Find where the given text appears and provide that cell's center as [x, y] coordinate. 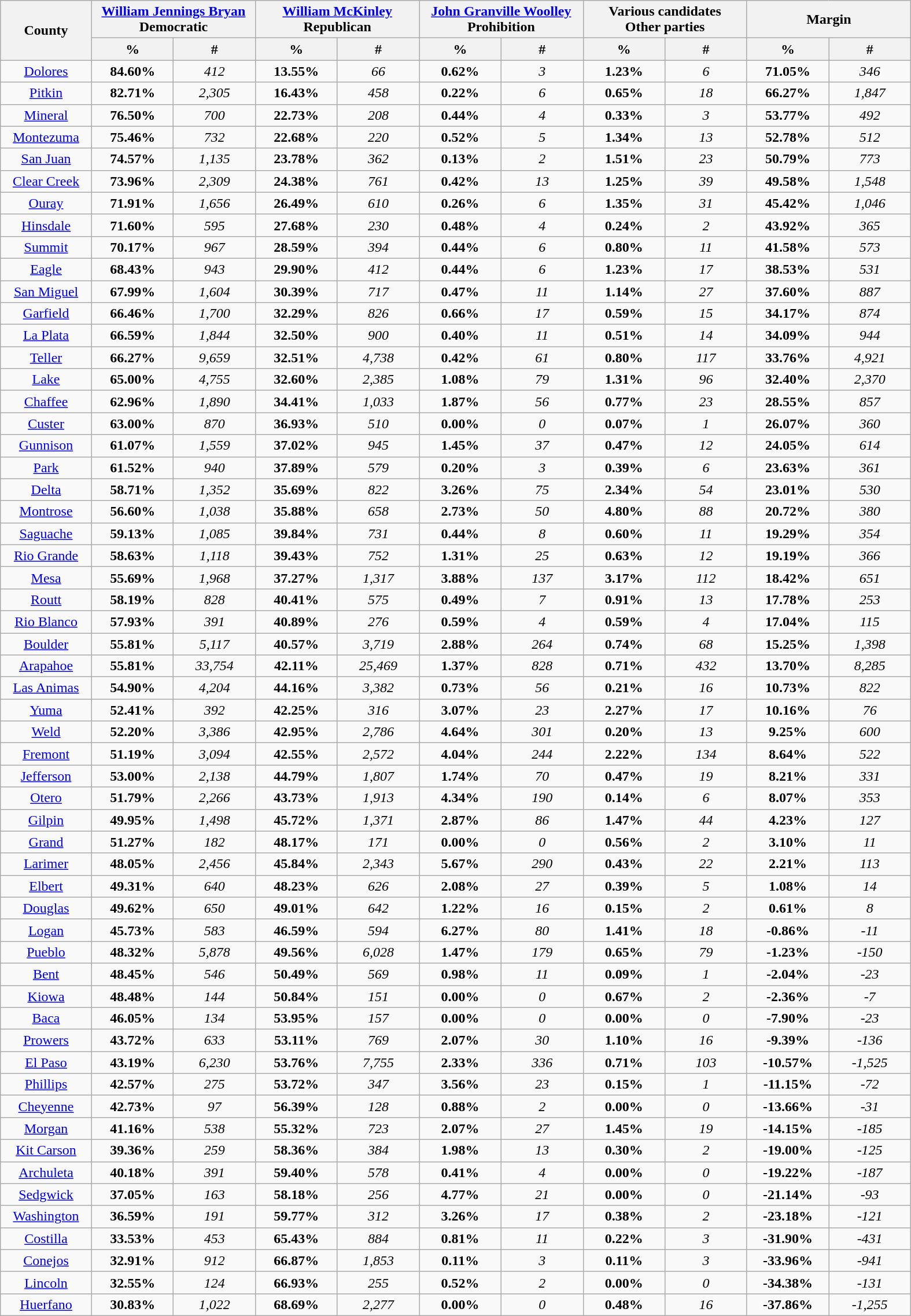
8,285 [870, 666]
0.43% [624, 864]
3.10% [788, 842]
62.96% [132, 402]
7,755 [378, 1063]
531 [870, 269]
1.35% [624, 203]
59.13% [132, 534]
190 [542, 798]
-34.38% [788, 1282]
-1,525 [870, 1063]
171 [378, 842]
27.68% [297, 225]
9,659 [215, 358]
600 [870, 732]
Mineral [46, 115]
1,656 [215, 203]
4.64% [460, 732]
5.67% [460, 864]
354 [870, 534]
0.40% [460, 336]
1,033 [378, 402]
0.60% [624, 534]
331 [870, 776]
0.77% [624, 402]
39 [706, 181]
21 [542, 1194]
30 [542, 1041]
5,878 [215, 952]
4,921 [870, 358]
33.76% [788, 358]
34.17% [788, 314]
1,371 [378, 820]
37.05% [132, 1194]
Ouray [46, 203]
45.72% [297, 820]
8.64% [788, 754]
1,913 [378, 798]
1,085 [215, 534]
37.27% [297, 578]
23.78% [297, 159]
633 [215, 1041]
86 [542, 820]
25,469 [378, 666]
-37.86% [788, 1304]
Morgan [46, 1128]
16.43% [297, 93]
Rio Grande [46, 556]
50.49% [297, 974]
88 [706, 512]
0.56% [624, 842]
54 [706, 490]
208 [378, 115]
1.25% [624, 181]
0.30% [624, 1150]
22.73% [297, 115]
9.25% [788, 732]
-14.15% [788, 1128]
458 [378, 93]
264 [542, 644]
2,309 [215, 181]
826 [378, 314]
Fremont [46, 754]
124 [215, 1282]
43.73% [297, 798]
2,456 [215, 864]
17.78% [788, 600]
117 [706, 358]
752 [378, 556]
36.93% [297, 424]
65.00% [132, 380]
19.29% [788, 534]
312 [378, 1216]
7 [542, 600]
Garfield [46, 314]
25 [542, 556]
44 [706, 820]
-31 [870, 1107]
58.63% [132, 556]
773 [870, 159]
163 [215, 1194]
42.57% [132, 1085]
0.14% [624, 798]
49.31% [132, 886]
Cheyenne [46, 1107]
-0.86% [788, 930]
70 [542, 776]
Kit Carson [46, 1150]
66.46% [132, 314]
42.73% [132, 1107]
8.07% [788, 798]
0.41% [460, 1172]
594 [378, 930]
45.73% [132, 930]
44.16% [297, 688]
-33.96% [788, 1260]
4.04% [460, 754]
56.60% [132, 512]
Montezuma [46, 137]
769 [378, 1041]
County [46, 30]
61.52% [132, 468]
Lincoln [46, 1282]
15.25% [788, 644]
Jefferson [46, 776]
453 [215, 1238]
-7 [870, 996]
70.17% [132, 247]
Saguache [46, 534]
50.79% [788, 159]
2.87% [460, 820]
38.53% [788, 269]
1.98% [460, 1150]
97 [215, 1107]
4,204 [215, 688]
1.34% [624, 137]
1,317 [378, 578]
579 [378, 468]
3,719 [378, 644]
40.57% [297, 644]
51.27% [132, 842]
39.84% [297, 534]
-13.66% [788, 1107]
3,094 [215, 754]
50.84% [297, 996]
-7.90% [788, 1019]
48.05% [132, 864]
626 [378, 886]
42.25% [297, 710]
0.61% [788, 908]
0.21% [624, 688]
-11 [870, 930]
43.19% [132, 1063]
96 [706, 380]
Prowers [46, 1041]
Kiowa [46, 996]
700 [215, 115]
1.41% [624, 930]
0.66% [460, 314]
Archuleta [46, 1172]
1,604 [215, 291]
1,038 [215, 512]
Huerfano [46, 1304]
71.60% [132, 225]
56.39% [297, 1107]
El Paso [46, 1063]
-2.04% [788, 974]
17.04% [788, 622]
24.38% [297, 181]
3.17% [624, 578]
10.73% [788, 688]
53.00% [132, 776]
23.63% [788, 468]
4.23% [788, 820]
220 [378, 137]
65.43% [297, 1238]
Arapahoe [46, 666]
-9.39% [788, 1041]
48.23% [297, 886]
4.34% [460, 798]
43.72% [132, 1041]
46.59% [297, 930]
49.01% [297, 908]
4,755 [215, 380]
510 [378, 424]
1,352 [215, 490]
-150 [870, 952]
2,277 [378, 1304]
53.11% [297, 1041]
49.58% [788, 181]
-11.15% [788, 1085]
37.89% [297, 468]
Bent [46, 974]
940 [215, 468]
Dolores [46, 71]
-19.00% [788, 1150]
1,498 [215, 820]
66.87% [297, 1260]
Douglas [46, 908]
18.42% [788, 578]
0.74% [624, 644]
26.49% [297, 203]
Boulder [46, 644]
Pueblo [46, 952]
41.58% [788, 247]
651 [870, 578]
857 [870, 402]
Las Animas [46, 688]
1.37% [460, 666]
0.81% [460, 1238]
Gunnison [46, 446]
Various candidatesOther parties [665, 20]
353 [870, 798]
365 [870, 225]
23.01% [788, 490]
362 [378, 159]
41.16% [132, 1128]
0.51% [624, 336]
127 [870, 820]
45.42% [788, 203]
63.00% [132, 424]
244 [542, 754]
0.63% [624, 556]
28.59% [297, 247]
1,853 [378, 1260]
0.24% [624, 225]
1,807 [378, 776]
John Granville WoolleyProhibition [501, 20]
151 [378, 996]
492 [870, 115]
42.11% [297, 666]
512 [870, 137]
945 [378, 446]
583 [215, 930]
113 [870, 864]
-2.36% [788, 996]
2,572 [378, 754]
48.48% [132, 996]
Park [46, 468]
137 [542, 578]
-19.22% [788, 1172]
1.10% [624, 1041]
347 [378, 1085]
650 [215, 908]
276 [378, 622]
392 [215, 710]
59.40% [297, 1172]
-10.57% [788, 1063]
943 [215, 269]
2,786 [378, 732]
0.67% [624, 996]
Weld [46, 732]
Washington [46, 1216]
0.73% [460, 688]
0.91% [624, 600]
144 [215, 996]
32.29% [297, 314]
-131 [870, 1282]
53.95% [297, 1019]
0.33% [624, 115]
44.79% [297, 776]
-1,255 [870, 1304]
-93 [870, 1194]
75.46% [132, 137]
1,890 [215, 402]
Yuma [46, 710]
717 [378, 291]
Conejos [46, 1260]
55.69% [132, 578]
366 [870, 556]
3,382 [378, 688]
761 [378, 181]
432 [706, 666]
45.84% [297, 864]
384 [378, 1150]
68.43% [132, 269]
2.21% [788, 864]
573 [870, 247]
-23.18% [788, 1216]
944 [870, 336]
34.41% [297, 402]
31 [706, 203]
336 [542, 1063]
19.19% [788, 556]
80 [542, 930]
52.41% [132, 710]
115 [870, 622]
530 [870, 490]
6,028 [378, 952]
128 [378, 1107]
35.88% [297, 512]
1,135 [215, 159]
76.50% [132, 115]
59.77% [297, 1216]
48.45% [132, 974]
-21.14% [788, 1194]
52.78% [788, 137]
538 [215, 1128]
316 [378, 710]
57.93% [132, 622]
22.68% [297, 137]
2.33% [460, 1063]
40.89% [297, 622]
256 [378, 1194]
32.91% [132, 1260]
3.07% [460, 710]
3.56% [460, 1085]
1,700 [215, 314]
5,117 [215, 644]
-185 [870, 1128]
1,548 [870, 181]
731 [378, 534]
Teller [46, 358]
29.90% [297, 269]
361 [870, 468]
1,559 [215, 446]
6,230 [215, 1063]
259 [215, 1150]
53.72% [297, 1085]
37.02% [297, 446]
874 [870, 314]
71.05% [788, 71]
58.19% [132, 600]
74.57% [132, 159]
52.20% [132, 732]
546 [215, 974]
22 [706, 864]
2,370 [870, 380]
49.62% [132, 908]
49.56% [297, 952]
39.43% [297, 556]
1.87% [460, 402]
522 [870, 754]
2,138 [215, 776]
15 [706, 314]
-1.23% [788, 952]
58.36% [297, 1150]
71.91% [132, 203]
3,386 [215, 732]
28.55% [788, 402]
58.18% [297, 1194]
182 [215, 842]
55.32% [297, 1128]
34.09% [788, 336]
912 [215, 1260]
Lake [46, 380]
30.39% [297, 291]
Custer [46, 424]
Gilpin [46, 820]
0.38% [624, 1216]
610 [378, 203]
53.76% [297, 1063]
32.60% [297, 380]
0.62% [460, 71]
32.50% [297, 336]
191 [215, 1216]
48.32% [132, 952]
595 [215, 225]
37.60% [788, 291]
30.83% [132, 1304]
Mesa [46, 578]
-125 [870, 1150]
48.17% [297, 842]
870 [215, 424]
0.09% [624, 974]
0.07% [624, 424]
-941 [870, 1260]
Grand [46, 842]
179 [542, 952]
-431 [870, 1238]
0.13% [460, 159]
San Miguel [46, 291]
-136 [870, 1041]
0.26% [460, 203]
39.36% [132, 1150]
40.18% [132, 1172]
1,022 [215, 1304]
8.21% [788, 776]
658 [378, 512]
Clear Creek [46, 181]
42.55% [297, 754]
66 [378, 71]
32.51% [297, 358]
Logan [46, 930]
68.69% [297, 1304]
67.99% [132, 291]
1,118 [215, 556]
24.05% [788, 446]
26.07% [788, 424]
Rio Blanco [46, 622]
William Jennings BryanDemocratic [174, 20]
253 [870, 600]
112 [706, 578]
-31.90% [788, 1238]
2,385 [378, 380]
642 [378, 908]
33.53% [132, 1238]
Montrose [46, 512]
723 [378, 1128]
2.22% [624, 754]
-72 [870, 1085]
0.49% [460, 600]
2,305 [215, 93]
Delta [46, 490]
884 [378, 1238]
6.27% [460, 930]
255 [378, 1282]
1,968 [215, 578]
2.88% [460, 644]
157 [378, 1019]
61.07% [132, 446]
Hinsdale [46, 225]
Margin [828, 20]
13.70% [788, 666]
58.71% [132, 490]
887 [870, 291]
40.41% [297, 600]
61 [542, 358]
1,046 [870, 203]
569 [378, 974]
William McKinleyRepublican [338, 20]
13.55% [297, 71]
2.73% [460, 512]
275 [215, 1085]
2.08% [460, 886]
Routt [46, 600]
Larimer [46, 864]
2,266 [215, 798]
4,738 [378, 358]
614 [870, 446]
Pitkin [46, 93]
Chaffee [46, 402]
46.05% [132, 1019]
Summit [46, 247]
35.69% [297, 490]
1.74% [460, 776]
50 [542, 512]
42.95% [297, 732]
10.16% [788, 710]
0.88% [460, 1107]
301 [542, 732]
37 [542, 446]
103 [706, 1063]
1,844 [215, 336]
33,754 [215, 666]
578 [378, 1172]
1.51% [624, 159]
Otero [46, 798]
4.80% [624, 512]
75 [542, 490]
Costilla [46, 1238]
360 [870, 424]
1,847 [870, 93]
575 [378, 600]
53.77% [788, 115]
Phillips [46, 1085]
82.71% [132, 93]
36.59% [132, 1216]
230 [378, 225]
732 [215, 137]
1.14% [624, 291]
1,398 [870, 644]
Elbert [46, 886]
La Plata [46, 336]
San Juan [46, 159]
51.19% [132, 754]
2.27% [624, 710]
54.90% [132, 688]
2.34% [624, 490]
3.88% [460, 578]
Sedgwick [46, 1194]
-121 [870, 1216]
900 [378, 336]
380 [870, 512]
49.95% [132, 820]
Baca [46, 1019]
346 [870, 71]
Eagle [46, 269]
394 [378, 247]
43.92% [788, 225]
32.55% [132, 1282]
640 [215, 886]
0.98% [460, 974]
73.96% [132, 181]
84.60% [132, 71]
76 [870, 710]
32.40% [788, 380]
66.59% [132, 336]
20.72% [788, 512]
967 [215, 247]
2,343 [378, 864]
1.22% [460, 908]
68 [706, 644]
290 [542, 864]
4.77% [460, 1194]
-187 [870, 1172]
51.79% [132, 798]
66.93% [297, 1282]
